From the cell containing the given text, extract its center point as (x, y) coordinate. 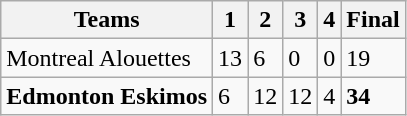
34 (373, 96)
Final (373, 20)
2 (266, 20)
19 (373, 58)
Edmonton Eskimos (107, 96)
13 (230, 58)
1 (230, 20)
Montreal Alouettes (107, 58)
3 (300, 20)
Teams (107, 20)
